Determine the (X, Y) coordinate at the center of the cell enclosing the given text.  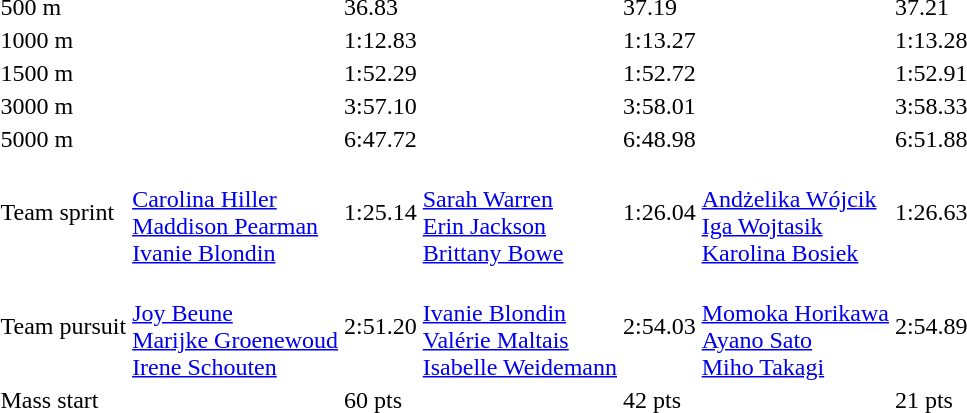
Sarah WarrenErin JacksonBrittany Bowe (520, 212)
1:13.27 (659, 40)
6:47.72 (381, 139)
3:57.10 (381, 106)
1:52.29 (381, 73)
2:51.20 (381, 326)
3:58.01 (659, 106)
6:48.98 (659, 139)
Ivanie BlondinValérie MaltaisIsabelle Weidemann (520, 326)
Carolina HillerMaddison PearmanIvanie Blondin (236, 212)
Momoka HorikawaAyano SatoMiho Takagi (795, 326)
1:12.83 (381, 40)
1:25.14 (381, 212)
Joy BeuneMarijke GroenewoudIrene Schouten (236, 326)
1:52.72 (659, 73)
Andżelika WójcikIga WojtasikKarolina Bosiek (795, 212)
1:26.04 (659, 212)
2:54.03 (659, 326)
